Return the (x, y) coordinate for the center point of the cell that contains the specified text.  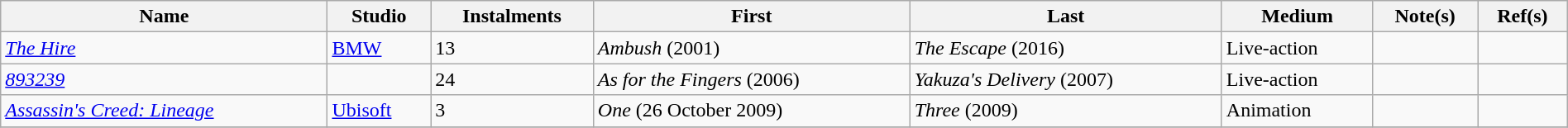
Animation (1297, 111)
24 (513, 79)
Studio (379, 17)
13 (513, 48)
Ambush (2001) (751, 48)
Yakuza's Delivery (2007) (1065, 79)
The Escape (2016) (1065, 48)
Ref(s) (1523, 17)
893239 (164, 79)
Note(s) (1426, 17)
Assassin's Creed: Lineage (164, 111)
BMW (379, 48)
Medium (1297, 17)
Last (1065, 17)
As for the Fingers (2006) (751, 79)
First (751, 17)
One (26 October 2009) (751, 111)
3 (513, 111)
Ubisoft (379, 111)
The Hire (164, 48)
Three (2009) (1065, 111)
Instalments (513, 17)
Name (164, 17)
